Output the [X, Y] coordinate of the center of the cell containing the given text.  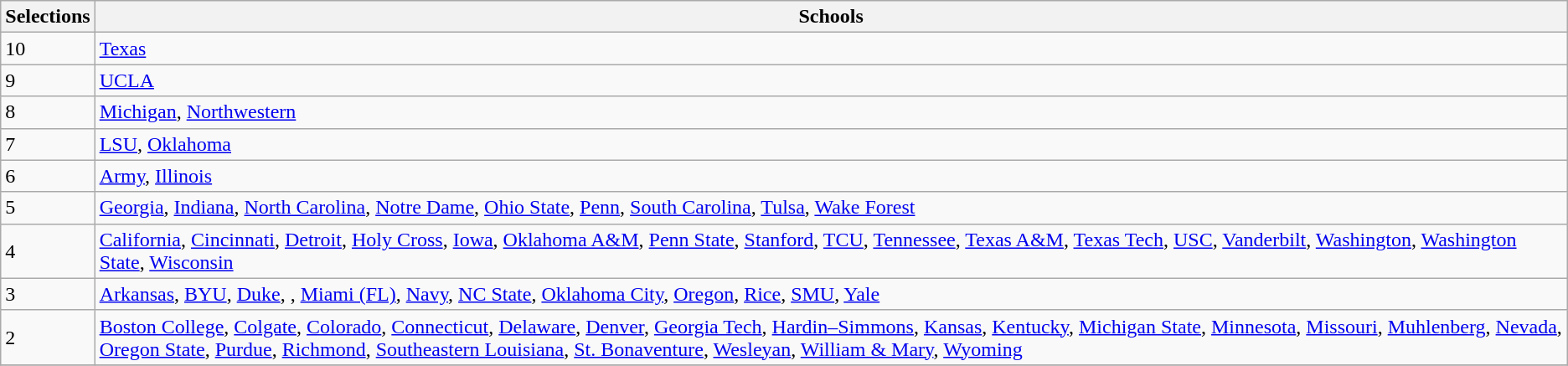
Arkansas, BYU, Duke, , Miami (FL), Navy, NC State, Oklahoma City, Oregon, Rice, SMU, Yale [831, 294]
7 [48, 144]
9 [48, 80]
3 [48, 294]
Selections [48, 17]
10 [48, 49]
5 [48, 208]
6 [48, 176]
Michigan, Northwestern [831, 112]
Georgia, Indiana, North Carolina, Notre Dame, Ohio State, Penn, South Carolina, Tulsa, Wake Forest [831, 208]
Texas [831, 49]
4 [48, 251]
Army, Illinois [831, 176]
UCLA [831, 80]
Schools [831, 17]
2 [48, 337]
LSU, Oklahoma [831, 144]
8 [48, 112]
